Scan for the cell matching the given text and deliver its [x, y] coordinate at center. 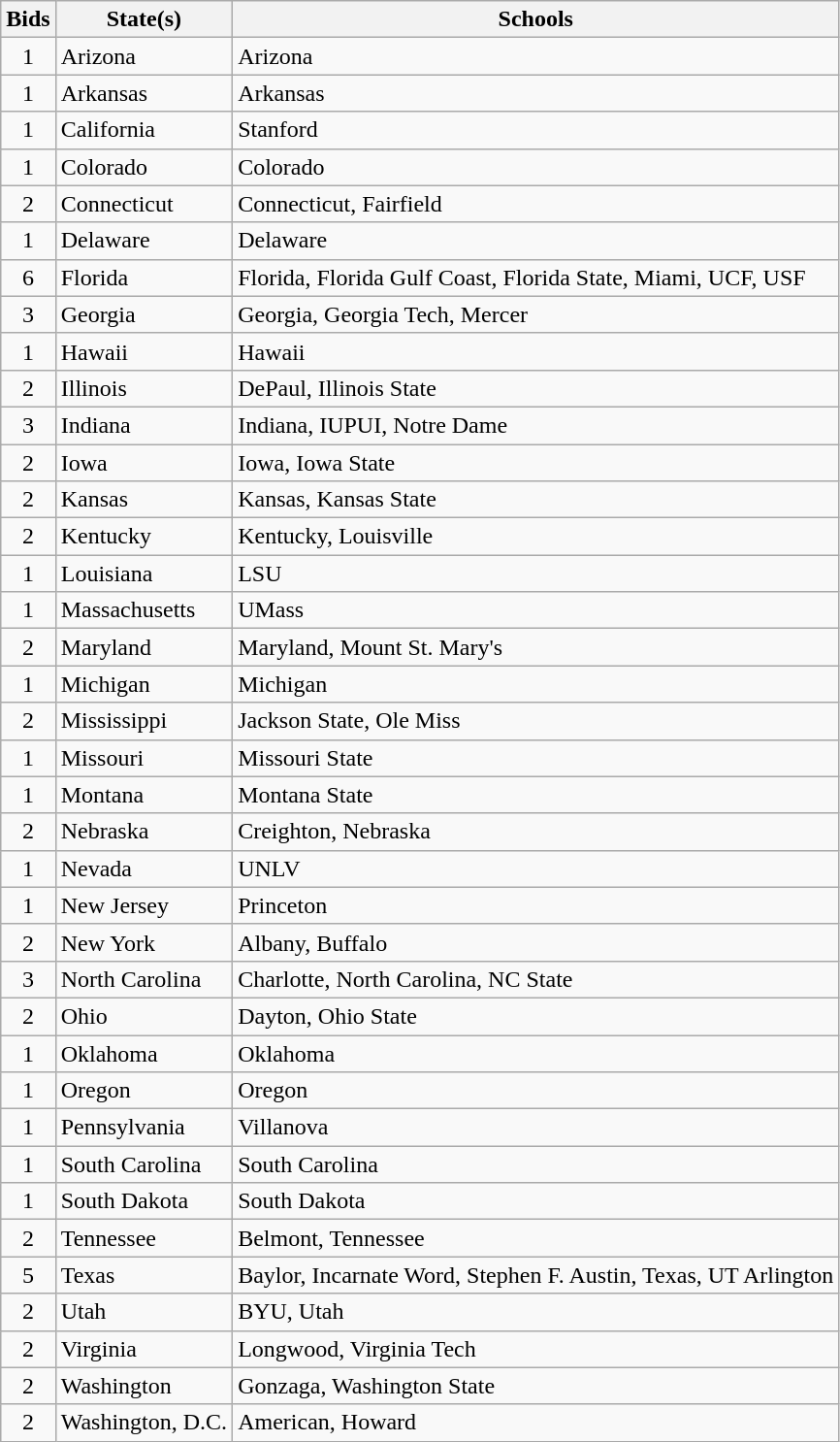
Florida, Florida Gulf Coast, Florida State, Miami, UCF, USF [535, 278]
Longwood, Virginia Tech [535, 1349]
Missouri [144, 758]
Texas [144, 1275]
DePaul, Illinois State [535, 388]
California [144, 130]
Illinois [144, 388]
Mississippi [144, 721]
Maryland [144, 647]
Princeton [535, 905]
Kansas [144, 500]
BYU, Utah [535, 1312]
Virginia [144, 1349]
Schools [535, 19]
Belmont, Tennessee [535, 1238]
Montana [144, 795]
Stanford [535, 130]
Ohio [144, 1016]
Iowa [144, 463]
Florida [144, 278]
Kentucky [144, 537]
Utah [144, 1312]
American, Howard [535, 1423]
Louisiana [144, 574]
6 [28, 278]
Dayton, Ohio State [535, 1016]
Montana State [535, 795]
Albany, Buffalo [535, 942]
Gonzaga, Washington State [535, 1386]
New York [144, 942]
Tennessee [144, 1238]
Kansas, Kansas State [535, 500]
Missouri State [535, 758]
New Jersey [144, 905]
Iowa, Iowa State [535, 463]
Creighton, Nebraska [535, 832]
Nebraska [144, 832]
Charlotte, North Carolina, NC State [535, 979]
Pennsylvania [144, 1128]
Washington, D.C. [144, 1423]
UNLV [535, 868]
Nevada [144, 868]
State(s) [144, 19]
Jackson State, Ole Miss [535, 721]
North Carolina [144, 979]
Connecticut [144, 204]
Georgia [144, 314]
Bids [28, 19]
LSU [535, 574]
5 [28, 1275]
Baylor, Incarnate Word, Stephen F. Austin, Texas, UT Arlington [535, 1275]
Indiana, IUPUI, Notre Dame [535, 425]
Villanova [535, 1128]
UMass [535, 610]
Maryland, Mount St. Mary's [535, 647]
Massachusetts [144, 610]
Connecticut, Fairfield [535, 204]
Georgia, Georgia Tech, Mercer [535, 314]
Washington [144, 1386]
Indiana [144, 425]
Kentucky, Louisville [535, 537]
